Search for the cell housing the specified text and yield its (x, y) center coordinate. 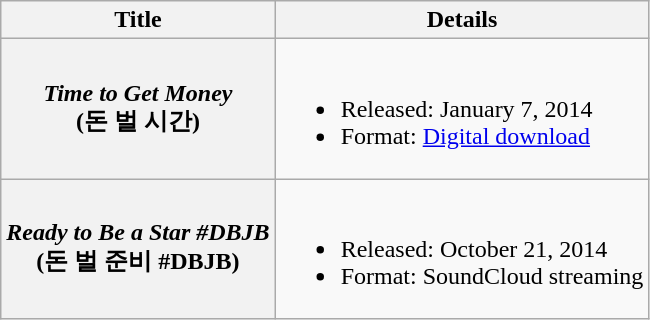
Details (462, 20)
Ready to Be a Star #DBJB(돈 벌 준비 #DBJB) (138, 249)
Released: October 21, 2014Format: SoundCloud streaming (462, 249)
Time to Get Money(돈 벌 시간) (138, 109)
Title (138, 20)
Released: January 7, 2014Format: Digital download (462, 109)
